Extract the (X, Y) coordinate from the center of the cell holding the provided text.  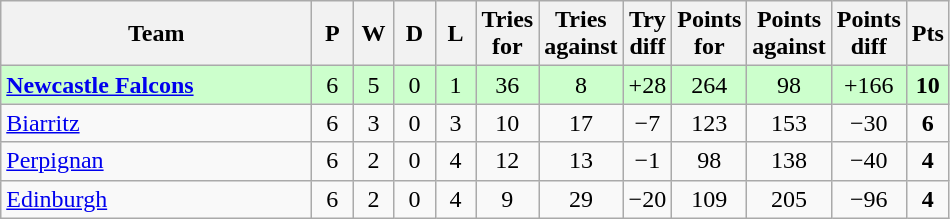
9 (508, 199)
138 (789, 161)
Newcastle Falcons (156, 85)
Points diff (868, 34)
Points for (710, 34)
P (332, 34)
5 (374, 85)
36 (508, 85)
109 (710, 199)
W (374, 34)
205 (789, 199)
Biarritz (156, 123)
17 (581, 123)
1 (456, 85)
Points against (789, 34)
8 (581, 85)
Tries against (581, 34)
+28 (648, 85)
123 (710, 123)
L (456, 34)
−7 (648, 123)
−40 (868, 161)
−1 (648, 161)
29 (581, 199)
Tries for (508, 34)
+166 (868, 85)
13 (581, 161)
−30 (868, 123)
264 (710, 85)
Pts (928, 34)
153 (789, 123)
−96 (868, 199)
Team (156, 34)
D (414, 34)
−20 (648, 199)
12 (508, 161)
Try diff (648, 34)
Perpignan (156, 161)
Edinburgh (156, 199)
